Determine the (X, Y) coordinate at the center of the cell enclosing the given text.  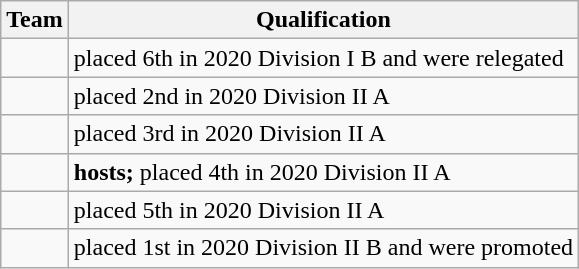
placed 1st in 2020 Division II B and were promoted (323, 248)
hosts; placed 4th in 2020 Division II A (323, 172)
placed 6th in 2020 Division I B and were relegated (323, 58)
Qualification (323, 20)
placed 2nd in 2020 Division II A (323, 96)
placed 3rd in 2020 Division II A (323, 134)
Team (35, 20)
placed 5th in 2020 Division II A (323, 210)
